Determine the (x, y) coordinate at the center of the cell enclosing the given text.  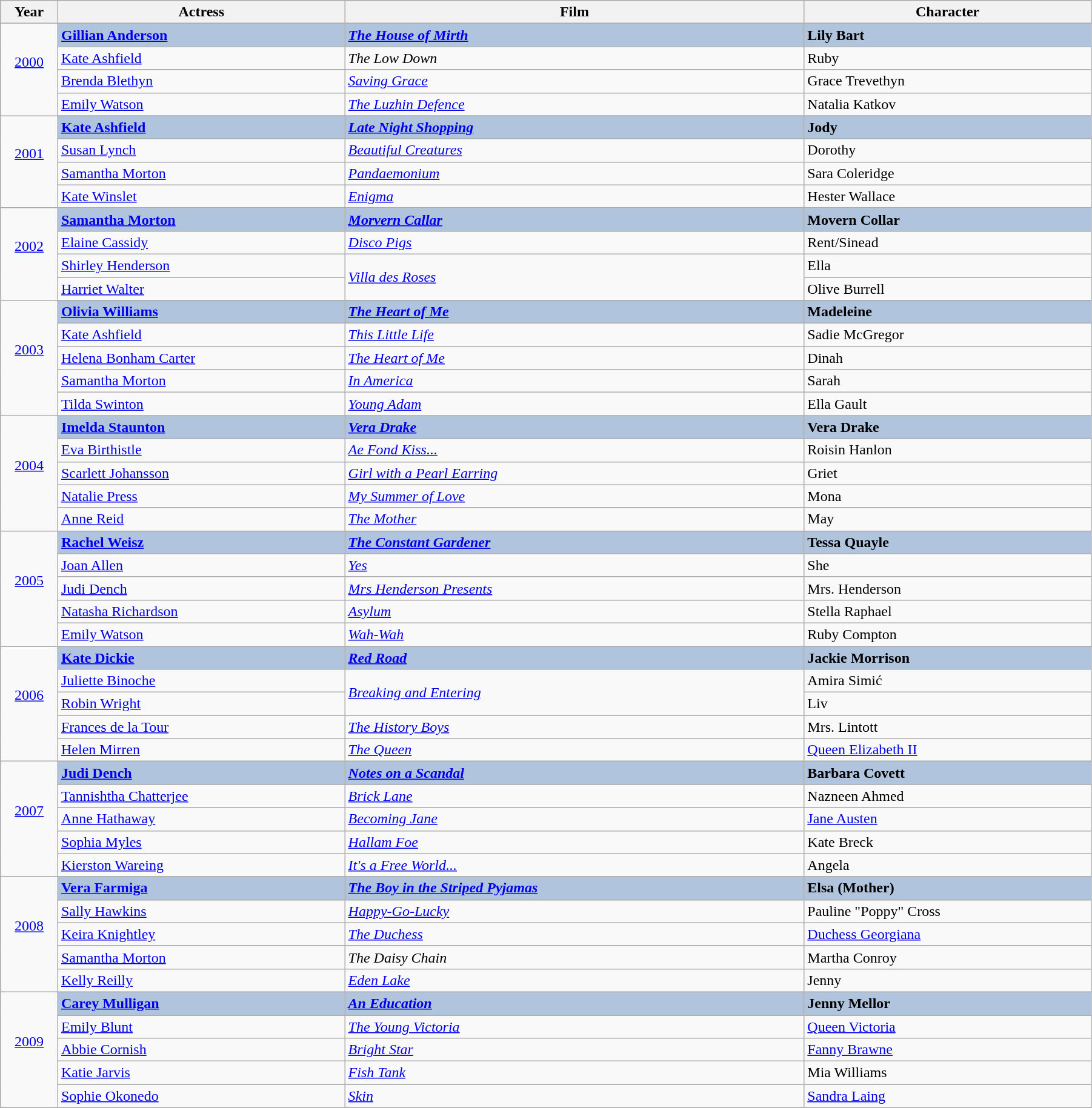
Brick Lane (574, 796)
2008 (29, 934)
Duchess Georgiana (948, 934)
Ella (948, 265)
Vera Farmiga (201, 888)
Natasha Richardson (201, 611)
Kelly Reilly (201, 980)
Kierston Wareing (201, 865)
Emily Blunt (201, 1027)
Red Road (574, 657)
Ruby Compton (948, 634)
Fish Tank (574, 1073)
Girl with a Pearl Earring (574, 473)
Olivia Williams (201, 312)
Eva Birthistle (201, 450)
The Duchess (574, 934)
Character (948, 12)
Morvern Callar (574, 219)
In America (574, 381)
Stella Raphael (948, 611)
Elsa (Mother) (948, 888)
Katie Jarvis (201, 1073)
Kate Breck (948, 842)
Saving Grace (574, 81)
Angela (948, 865)
Movern Collar (948, 219)
Jackie Morrison (948, 657)
Griet (948, 473)
Natalia Katkov (948, 104)
Liv (948, 704)
Olive Burrell (948, 289)
Grace Trevethyn (948, 81)
Breaking and Entering (574, 692)
Tannishtha Chatterjee (201, 796)
Hallam Foe (574, 842)
Tilda Swinton (201, 404)
2002 (29, 254)
Rent/Sinead (948, 242)
Notes on a Scandal (574, 773)
Rachel Weisz (201, 542)
Helena Bonham Carter (201, 358)
Barbara Covett (948, 773)
Frances de la Tour (201, 727)
Joan Allen (201, 565)
2009 (29, 1049)
Carey Mulligan (201, 1003)
Ae Fond Kiss... (574, 450)
Film (574, 12)
Sarah (948, 381)
Shirley Henderson (201, 265)
Susan Lynch (201, 150)
Natalie Press (201, 496)
2003 (29, 358)
Young Adam (574, 404)
She (948, 565)
Mrs. Henderson (948, 588)
Eden Lake (574, 980)
The Low Down (574, 58)
Scarlett Johansson (201, 473)
Asylum (574, 611)
Sally Hawkins (201, 911)
Kate Winslet (201, 196)
Robin Wright (201, 704)
Juliette Binoche (201, 681)
Disco Pigs (574, 242)
2000 (29, 70)
Pauline "Poppy" Cross (948, 911)
The Young Victoria (574, 1027)
The Daisy Chain (574, 957)
The Mother (574, 519)
Late Night Shopping (574, 127)
May (948, 519)
Amira Simić (948, 681)
Bright Star (574, 1050)
2006 (29, 703)
Lily Bart (948, 35)
Hester Wallace (948, 196)
Anne Hathaway (201, 819)
Kate Dickie (201, 657)
Mrs. Lintott (948, 727)
Sophia Myles (201, 842)
Beautiful Creatures (574, 150)
Pandaemonium (574, 173)
Keira Knightley (201, 934)
2007 (29, 819)
Skin (574, 1096)
Mona (948, 496)
The Queen (574, 750)
Martha Conroy (948, 957)
The Constant Gardener (574, 542)
This Little Life (574, 335)
Harriet Walter (201, 289)
Madeleine (948, 312)
Tessa Quayle (948, 542)
My Summer of Love (574, 496)
Sophie Okonedo (201, 1096)
2004 (29, 473)
Happy-Go-Lucky (574, 911)
Gillian Anderson (201, 35)
It's a Free World... (574, 865)
Imelda Staunton (201, 427)
Villa des Roses (574, 277)
Jenny Mellor (948, 1003)
Brenda Blethyn (201, 81)
The Boy in the Striped Pyjamas (574, 888)
Dinah (948, 358)
Jenny (948, 980)
2005 (29, 588)
An Education (574, 1003)
Roisin Hanlon (948, 450)
2001 (29, 162)
Actress (201, 12)
Queen Victoria (948, 1027)
Sandra Laing (948, 1096)
The Luzhin Defence (574, 104)
Jane Austen (948, 819)
Jody (948, 127)
Enigma (574, 196)
Helen Mirren (201, 750)
Queen Elizabeth II (948, 750)
Year (29, 12)
Mrs Henderson Presents (574, 588)
The House of Mirth (574, 35)
Nazneen Ahmed (948, 796)
Ruby (948, 58)
The History Boys (574, 727)
Fanny Brawne (948, 1050)
Yes (574, 565)
Sara Coleridge (948, 173)
Ella Gault (948, 404)
Anne Reid (201, 519)
Dorothy (948, 150)
Mia Williams (948, 1073)
Becoming Jane (574, 819)
Sadie McGregor (948, 335)
Elaine Cassidy (201, 242)
Wah-Wah (574, 634)
Abbie Cornish (201, 1050)
